Return the [X, Y] coordinate for the center point of the cell that contains the specified text.  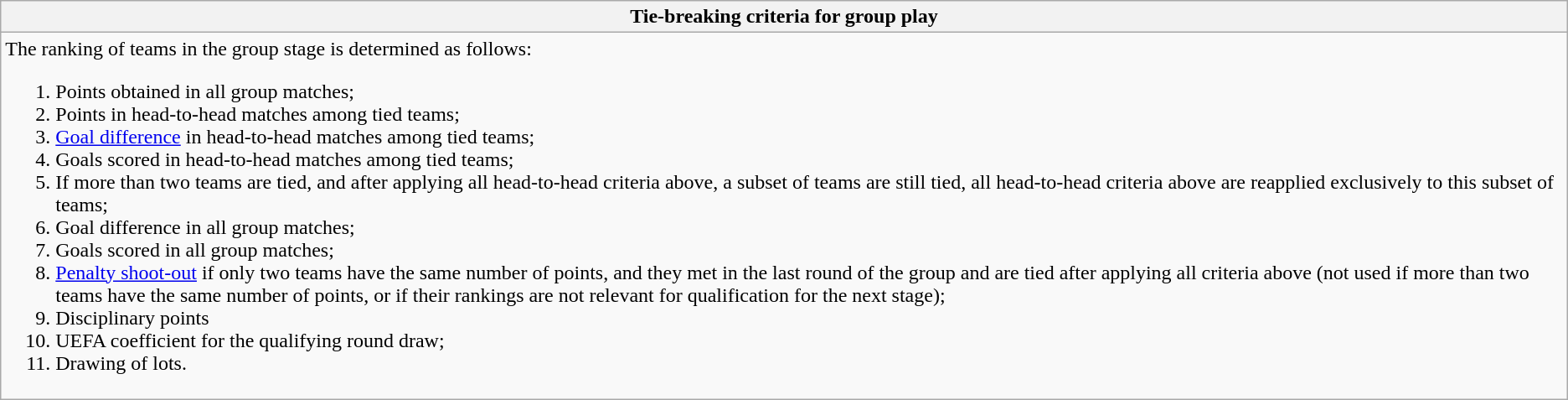
Tie-breaking criteria for group play [784, 17]
